Capture the cell that displays the provided text and extract its (x, y) central coordinate. 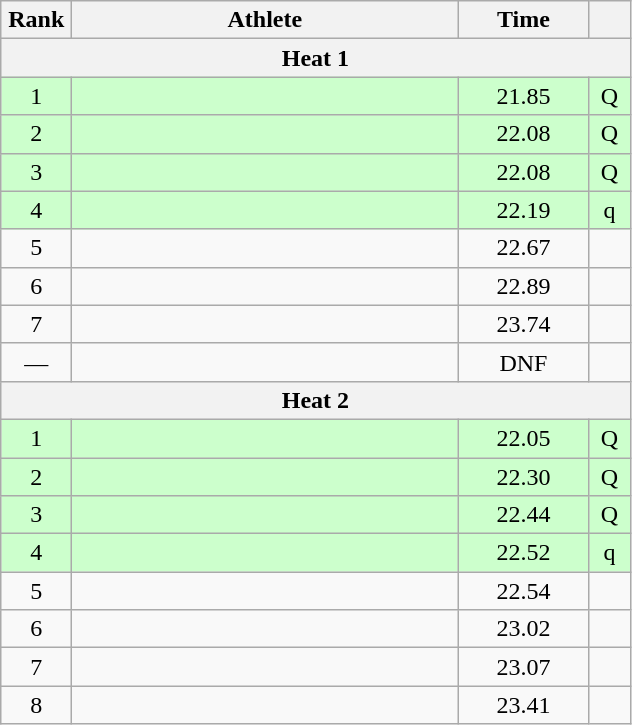
22.52 (524, 553)
Athlete (265, 20)
23.74 (524, 324)
Heat 1 (316, 58)
Rank (36, 20)
22.89 (524, 286)
DNF (524, 362)
23.02 (524, 629)
23.41 (524, 705)
Heat 2 (316, 400)
22.67 (524, 248)
8 (36, 705)
22.05 (524, 438)
23.07 (524, 667)
21.85 (524, 96)
22.19 (524, 210)
22.54 (524, 591)
22.44 (524, 515)
— (36, 362)
Time (524, 20)
22.30 (524, 477)
